Pinpoint the cell where the given text exists, returning its [X, Y] midpoint coordinate. 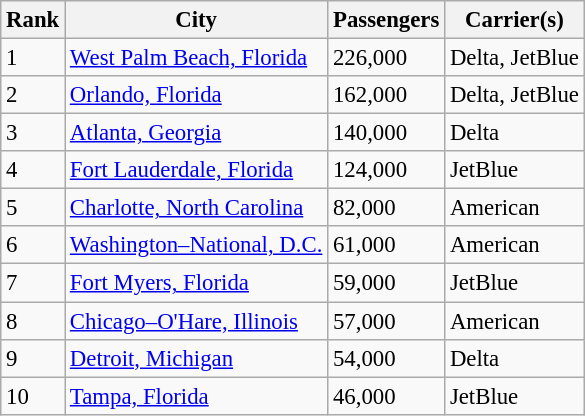
57,000 [386, 321]
6 [33, 245]
59,000 [386, 283]
Tampa, Florida [196, 396]
8 [33, 321]
West Palm Beach, Florida [196, 58]
1 [33, 58]
Detroit, Michigan [196, 358]
2 [33, 95]
3 [33, 133]
7 [33, 283]
Orlando, Florida [196, 95]
City [196, 20]
61,000 [386, 245]
124,000 [386, 170]
Chicago–O'Hare, Illinois [196, 321]
9 [33, 358]
Fort Lauderdale, Florida [196, 170]
46,000 [386, 396]
5 [33, 208]
Atlanta, Georgia [196, 133]
4 [33, 170]
Passengers [386, 20]
Rank [33, 20]
82,000 [386, 208]
Washington–National, D.C. [196, 245]
Carrier(s) [515, 20]
162,000 [386, 95]
Fort Myers, Florida [196, 283]
Charlotte, North Carolina [196, 208]
10 [33, 396]
140,000 [386, 133]
226,000 [386, 58]
54,000 [386, 358]
